Pinpoint the cell where the given text exists, returning its (x, y) midpoint coordinate. 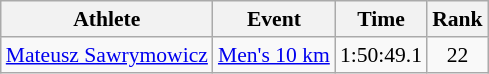
Mateusz Sawrymowicz (107, 55)
1:50:49.1 (381, 55)
Men's 10 km (274, 55)
Event (274, 19)
Time (381, 19)
Athlete (107, 19)
Rank (458, 19)
22 (458, 55)
